Search for the cell housing the specified text and yield its [X, Y] center coordinate. 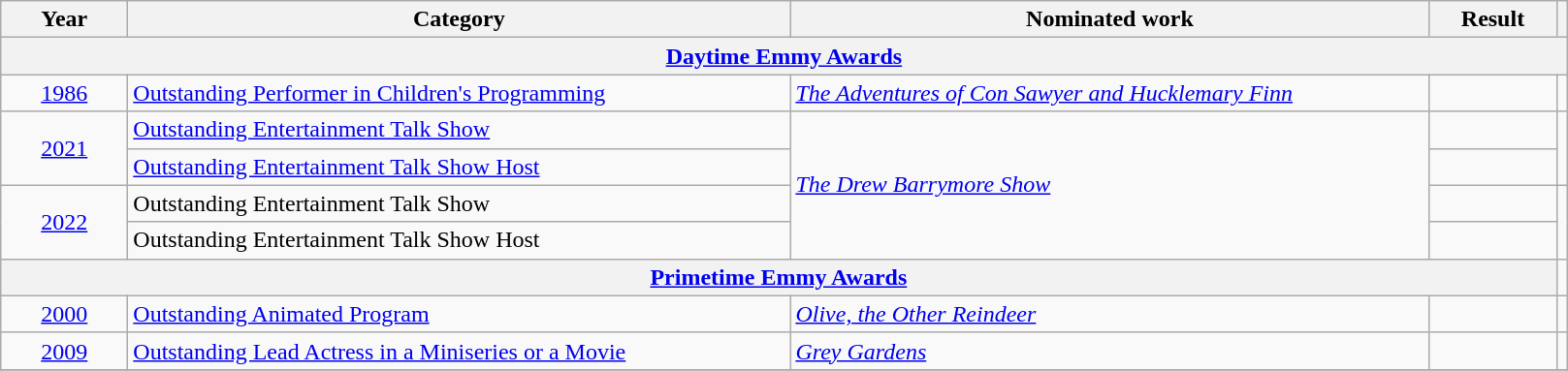
2022 [64, 222]
Category [460, 19]
Year [64, 19]
Outstanding Performer in Children's Programming [460, 93]
Primetime Emmy Awards [779, 277]
Outstanding Lead Actress in a Miniseries or a Movie [460, 351]
Grey Gardens [1109, 351]
The Adventures of Con Sawyer and Hucklemary Finn [1109, 93]
Result [1493, 19]
The Drew Barrymore Show [1109, 185]
2021 [64, 148]
Nominated work [1109, 19]
Outstanding Animated Program [460, 314]
2000 [64, 314]
1986 [64, 93]
2009 [64, 351]
Daytime Emmy Awards [784, 56]
Olive, the Other Reindeer [1109, 314]
